For the text-containing cell, return its midpoint in [X, Y] coordinate format. 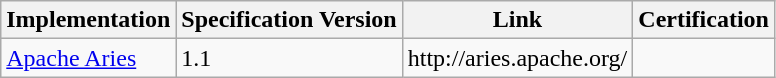
Specification Version [289, 20]
Certification [704, 20]
1.1 [289, 58]
Apache Aries [88, 58]
Implementation [88, 20]
Link [518, 20]
http://aries.apache.org/ [518, 58]
